Find where the given text appears and provide that cell's center as [X, Y] coordinate. 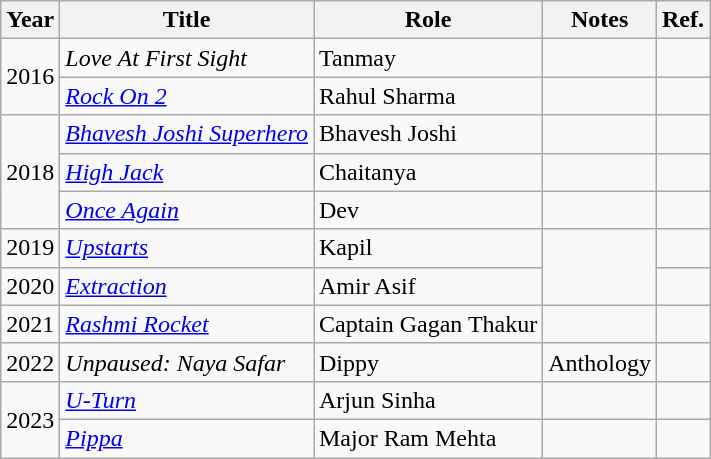
2019 [30, 248]
Tanmay [428, 58]
Dev [428, 210]
Upstarts [187, 248]
Role [428, 20]
Rashmi Rocket [187, 324]
Chaitanya [428, 172]
Captain Gagan Thakur [428, 324]
High Jack [187, 172]
Major Ram Mehta [428, 438]
2022 [30, 362]
Love At First Sight [187, 58]
Once Again [187, 210]
Title [187, 20]
Pippa [187, 438]
Notes [600, 20]
U-Turn [187, 400]
Dippy [428, 362]
Unpaused: Naya Safar [187, 362]
Bhavesh Joshi [428, 134]
Anthology [600, 362]
2020 [30, 286]
Ref. [682, 20]
Bhavesh Joshi Superhero [187, 134]
2023 [30, 419]
Amir Asif [428, 286]
2016 [30, 77]
Extraction [187, 286]
Year [30, 20]
Rahul Sharma [428, 96]
Arjun Sinha [428, 400]
2021 [30, 324]
Rock On 2 [187, 96]
2018 [30, 172]
Kapil [428, 248]
